Detect which cell encompasses the target text, then output its [X, Y] center coordinate. 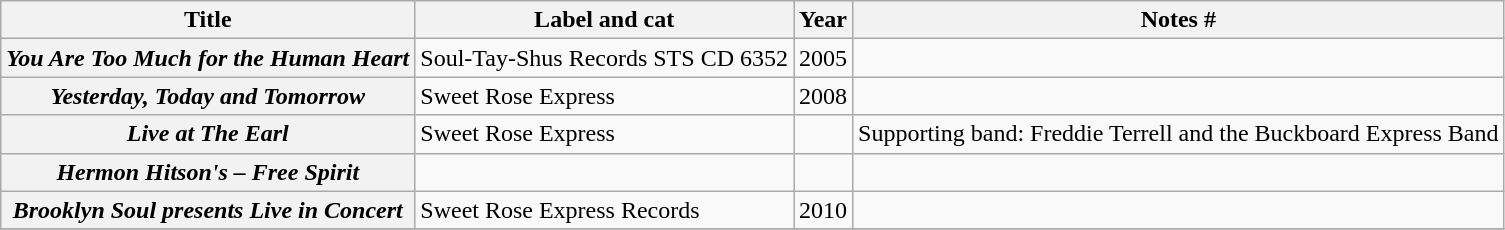
Sweet Rose Express Records [604, 210]
2008 [824, 96]
Supporting band: Freddie Terrell and the Buckboard Express Band [1178, 134]
Year [824, 20]
Label and cat [604, 20]
2005 [824, 58]
Brooklyn Soul presents Live in Concert [208, 210]
Soul-Tay-Shus Records STS CD 6352 [604, 58]
You Are Too Much for the Human Heart [208, 58]
2010 [824, 210]
Yesterday, Today and Tomorrow [208, 96]
Hermon Hitson's – Free Spirit [208, 172]
Title [208, 20]
Notes # [1178, 20]
Live at The Earl [208, 134]
